Extract the (x, y) coordinate from the center of the cell holding the provided text.  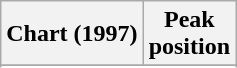
Chart (1997) (72, 34)
Peakposition (189, 34)
